Capture the cell that displays the provided text and extract its [x, y] central coordinate. 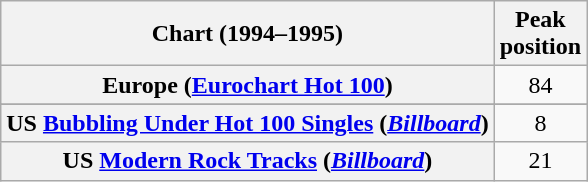
Chart (1994–1995) [248, 34]
Peakposition [540, 34]
21 [540, 161]
US Bubbling Under Hot 100 Singles (Billboard) [248, 123]
84 [540, 85]
US Modern Rock Tracks (Billboard) [248, 161]
Europe (Eurochart Hot 100) [248, 85]
8 [540, 123]
